Find where the given text appears and provide that cell's center as (X, Y) coordinate. 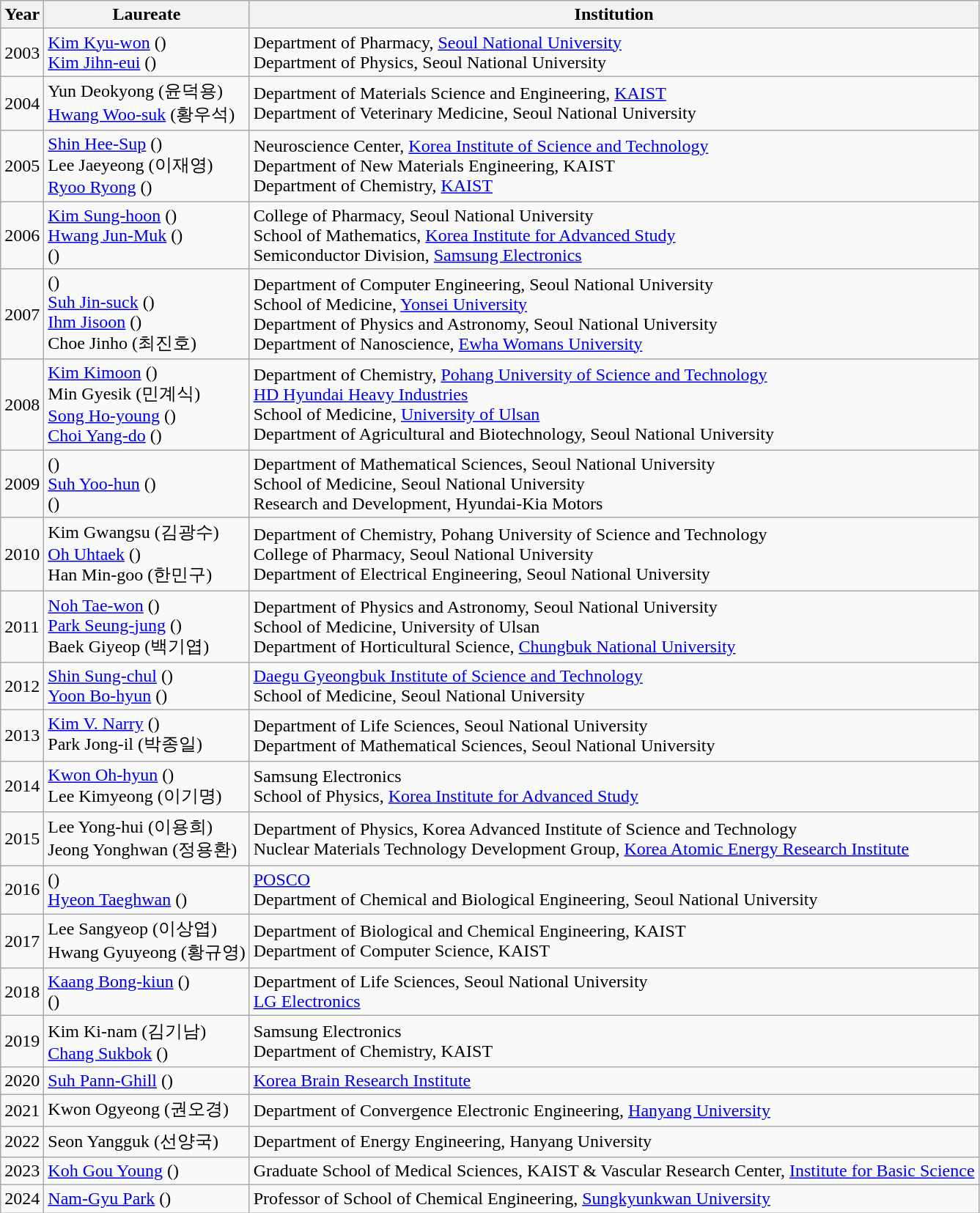
Department of Energy Engineering, Hanyang University (614, 1142)
Year (22, 15)
2007 (22, 314)
Professor of School of Chemical Engineering, Sungkyunkwan University (614, 1199)
()Hyeon Taeghwan () (147, 890)
Lee Sangyeop (이상엽)Hwang Gyuyeong (황규영) (147, 941)
Suh Pann-Ghill () (147, 1080)
Shin Hee-Sup ()Lee Jaeyeong (이재영)Ryoo Ryong () (147, 166)
Laureate (147, 15)
Kim Kimoon ()Min Gyesik (민계식)Song Ho-young ()Choi Yang-do () (147, 405)
2014 (22, 786)
Lee Yong-hui (이용희)Jeong Yonghwan (정용환) (147, 839)
Kaang Bong-kiun () () (147, 992)
Kim Sung-hoon ()Hwang Jun-Muk () () (147, 235)
Department of Biological and Chemical Engineering, KAISTDepartment of Computer Science, KAIST (614, 941)
Department of Life Sciences, Seoul National UniversityDepartment of Mathematical Sciences, Seoul National University (614, 735)
Nam-Gyu Park () (147, 1199)
Kim V. Narry ()Park Jong-il (박종일) (147, 735)
Kim Ki-nam (김기남)Chang Sukbok () (147, 1041)
Korea Brain Research Institute (614, 1080)
College of Pharmacy, Seoul National UniversitySchool of Mathematics, Korea Institute for Advanced StudySemiconductor Division, Samsung Electronics (614, 235)
Department of Convergence Electronic Engineering, Hanyang University (614, 1110)
Kim Gwangsu (김광수)Oh Uhtaek ()Han Min-goo (한민구) (147, 554)
()Suh Jin-suck ()Ihm Jisoon ()Choe Jinho (최진호) (147, 314)
2008 (22, 405)
Kim Kyu-won ()Kim Jihn-eui () (147, 53)
2015 (22, 839)
2018 (22, 992)
2004 (22, 103)
Daegu Gyeongbuk Institute of Science and TechnologySchool of Medicine, Seoul National University (614, 686)
2021 (22, 1110)
2006 (22, 235)
Shin Sung-chul ()Yoon Bo-hyun () (147, 686)
Koh Gou Young () (147, 1171)
2010 (22, 554)
2012 (22, 686)
Neuroscience Center, Korea Institute of Science and TechnologyDepartment of New Materials Engineering, KAISTDepartment of Chemistry, KAIST (614, 166)
Kwon Ogyeong (권오경) (147, 1110)
()Suh Yoo-hun () () (147, 484)
2017 (22, 941)
Noh Tae-won ()Park Seung-jung ()Baek Giyeop (백기엽) (147, 627)
2019 (22, 1041)
2020 (22, 1080)
2003 (22, 53)
2011 (22, 627)
2023 (22, 1171)
2009 (22, 484)
2024 (22, 1199)
Department of Pharmacy, Seoul National UniversityDepartment of Physics, Seoul National University (614, 53)
Department of Life Sciences, Seoul National UniversityLG Electronics (614, 992)
2016 (22, 890)
Kwon Oh-hyun ()Lee Kimyeong (이기명) (147, 786)
Samsung ElectronicsDepartment of Chemistry, KAIST (614, 1041)
POSCODepartment of Chemical and Biological Engineering, Seoul National University (614, 890)
2013 (22, 735)
Yun Deokyong (윤덕용)Hwang Woo-suk (황우석) (147, 103)
Graduate School of Medical Sciences, KAIST & Vascular Research Center, Institute for Basic Science (614, 1171)
Samsung ElectronicsSchool of Physics, Korea Institute for Advanced Study (614, 786)
Institution (614, 15)
2022 (22, 1142)
Department of Materials Science and Engineering, KAISTDepartment of Veterinary Medicine, Seoul National University (614, 103)
Seon Yangguk (선양국) (147, 1142)
2005 (22, 166)
